Output the (X, Y) coordinate of the center of the cell containing the given text.  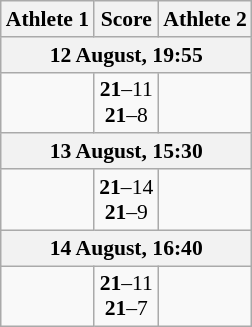
14 August, 16:40 (126, 248)
12 August, 19:55 (126, 55)
Athlete 2 (204, 19)
Athlete 1 (48, 19)
Score (126, 19)
21–1121–7 (126, 296)
21–1121–8 (126, 102)
21–1421–9 (126, 200)
13 August, 15:30 (126, 152)
